Find where the given text appears and provide that cell's center as (x, y) coordinate. 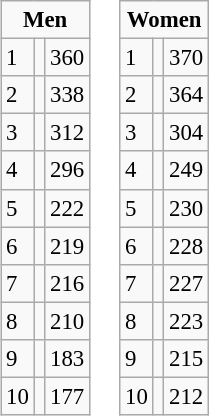
228 (186, 246)
212 (186, 396)
222 (68, 208)
223 (186, 321)
219 (68, 246)
183 (68, 358)
215 (186, 358)
370 (186, 58)
296 (68, 170)
249 (186, 170)
Men (46, 20)
210 (68, 321)
338 (68, 95)
312 (68, 133)
227 (186, 283)
364 (186, 95)
360 (68, 58)
177 (68, 396)
304 (186, 133)
216 (68, 283)
230 (186, 208)
Women (164, 20)
